For the text-containing cell, return its midpoint in [X, Y] coordinate format. 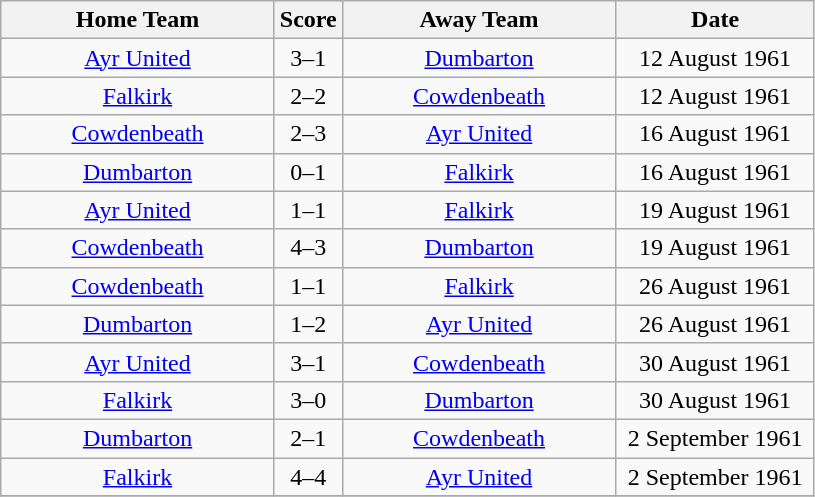
2–3 [308, 134]
Home Team [138, 20]
Away Team [479, 20]
3–0 [308, 400]
1–2 [308, 324]
4–3 [308, 248]
4–4 [308, 477]
2–2 [308, 96]
2–1 [308, 438]
Date [716, 20]
0–1 [308, 172]
Score [308, 20]
